Output the [X, Y] coordinate of the center of the cell containing the given text.  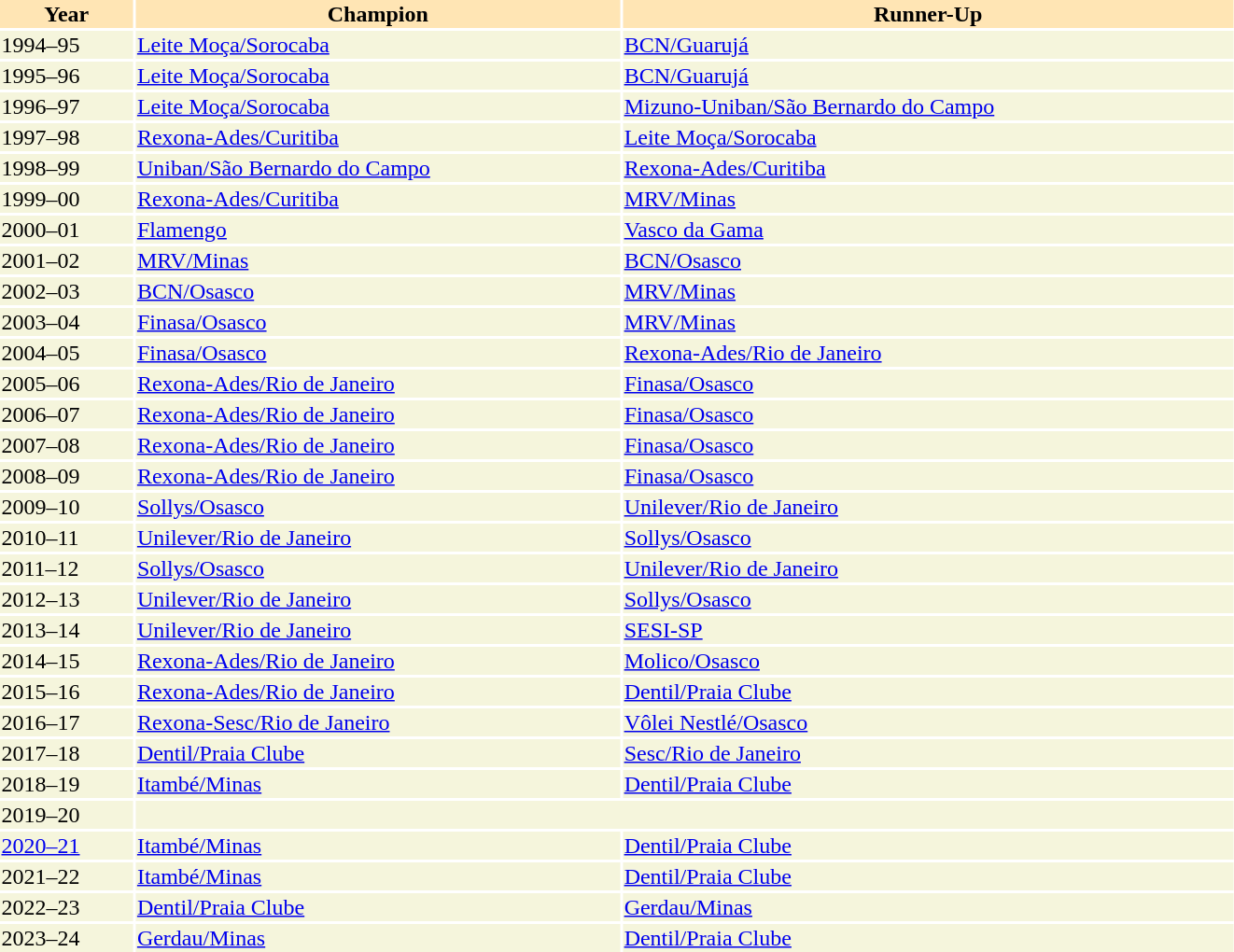
2000–01 [66, 230]
2021–22 [66, 876]
Mizuno-Uniban/São Bernardo do Campo [928, 106]
2017–18 [66, 753]
Rexona-Sesc/Rio de Janeiro [377, 722]
Molico/Osasco [928, 661]
2007–08 [66, 445]
1995–96 [66, 76]
2006–07 [66, 414]
Vasco da Gama [928, 230]
Vôlei Nestlé/Osasco [928, 722]
Year [66, 14]
Uniban/São Bernardo do Campo [377, 168]
1996–97 [66, 106]
2005–06 [66, 384]
2013–14 [66, 630]
Champion [377, 14]
2008–09 [66, 476]
2009–10 [66, 507]
2002–03 [66, 291]
Sesc/Rio de Janeiro [928, 753]
SESI-SP [928, 630]
1999–00 [66, 199]
1998–99 [66, 168]
1997–98 [66, 137]
2015–16 [66, 692]
2012–13 [66, 599]
2003–04 [66, 322]
2010–11 [66, 538]
1994–95 [66, 45]
Flamengo [377, 230]
2022–23 [66, 907]
2020–21 [66, 846]
Runner-Up [928, 14]
2001–02 [66, 260]
2023–24 [66, 938]
2011–12 [66, 568]
2014–15 [66, 661]
2004–05 [66, 353]
2019–20 [66, 815]
2018–19 [66, 784]
2016–17 [66, 722]
